Determine the (X, Y) coordinate at the center of the cell enclosing the given text.  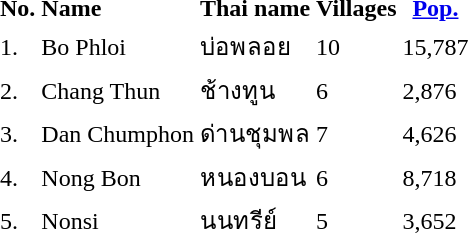
Chang Thun (118, 90)
บ่อพลอย (256, 46)
Bo Phloi (118, 46)
Nong Bon (118, 177)
10 (356, 46)
หนองบอน (256, 177)
Dan Chumphon (118, 134)
7 (356, 134)
ช้างทูน (256, 90)
ด่านชุมพล (256, 134)
